Extract the [X, Y] coordinate from the center of the cell holding the provided text.  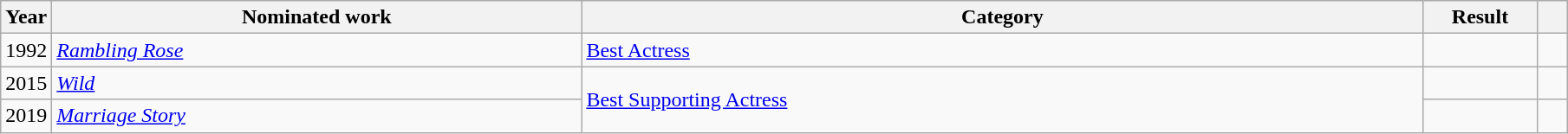
2019 [26, 116]
1992 [26, 50]
Nominated work [317, 17]
Best Actress [1002, 50]
Category [1002, 17]
Year [26, 17]
Marriage Story [317, 116]
Wild [317, 83]
Rambling Rose [317, 50]
2015 [26, 83]
Best Supporting Actress [1002, 99]
Result [1480, 17]
